Determine the [X, Y] coordinate at the center of the cell enclosing the given text.  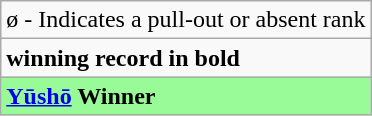
Yūshō Winner [186, 96]
winning record in bold [186, 58]
ø - Indicates a pull-out or absent rank [186, 20]
